Locate the cell with the specified text and output its (x, y) center coordinate. 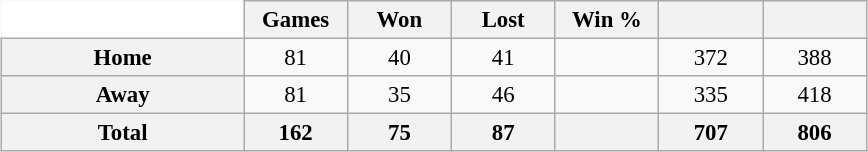
418 (815, 95)
40 (399, 57)
335 (711, 95)
372 (711, 57)
46 (503, 95)
Won (399, 20)
41 (503, 57)
75 (399, 133)
87 (503, 133)
162 (296, 133)
35 (399, 95)
806 (815, 133)
Home (123, 57)
388 (815, 57)
707 (711, 133)
Lost (503, 20)
Away (123, 95)
Win % (607, 20)
Games (296, 20)
Total (123, 133)
